Return (x, y) of the center of cell containing provided text 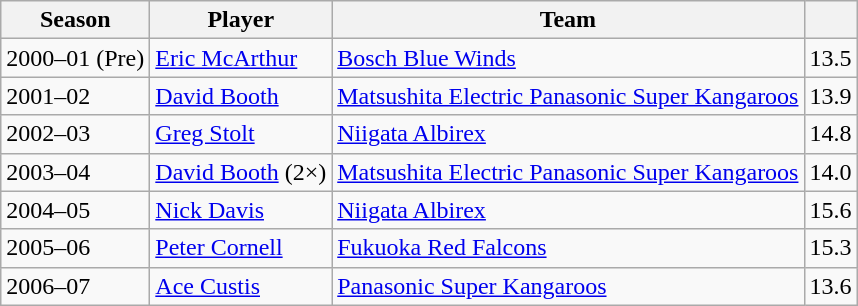
Nick Davis (241, 210)
14.8 (830, 134)
Season (76, 20)
2004–05 (76, 210)
2000–01 (Pre) (76, 58)
Ace Custis (241, 286)
2005–06 (76, 248)
13.9 (830, 96)
15.6 (830, 210)
14.0 (830, 172)
13.6 (830, 286)
Eric McArthur (241, 58)
Bosch Blue Winds (568, 58)
13.5 (830, 58)
2003–04 (76, 172)
David Booth (2×) (241, 172)
2001–02 (76, 96)
Player (241, 20)
Greg Stolt (241, 134)
Panasonic Super Kangaroos (568, 286)
Peter Cornell (241, 248)
15.3 (830, 248)
2002–03 (76, 134)
Team (568, 20)
Fukuoka Red Falcons (568, 248)
2006–07 (76, 286)
David Booth (241, 96)
